Scan for the cell matching the given text and deliver its (x, y) coordinate at center. 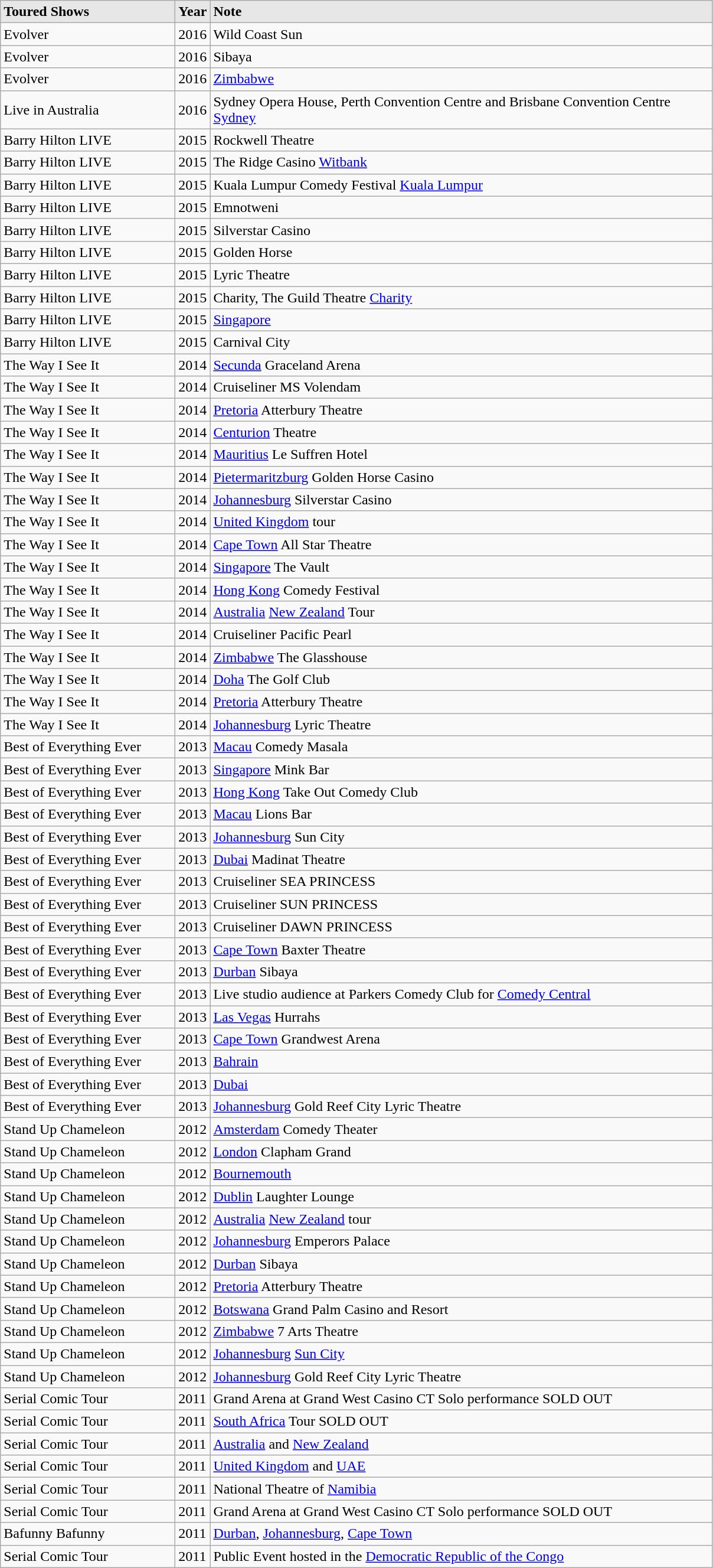
Public Event hosted in the Democratic Republic of the Congo (462, 1556)
Australia New Zealand Tour (462, 612)
Pietermaritzburg Golden Horse Casino (462, 477)
Bafunny Bafunny (88, 1534)
Live in Australia (88, 110)
Emnotweni (462, 207)
Charity, The Guild Theatre Charity (462, 297)
Botswana Grand Palm Casino and Resort (462, 1309)
Johannesburg Silverstar Casino (462, 500)
South Africa Tour SOLD OUT (462, 1422)
Cape Town Grandwest Arena (462, 1039)
Centurion Theatre (462, 432)
Hong Kong Take Out Comedy Club (462, 792)
Carnival City (462, 343)
National Theatre of Namibia (462, 1489)
Zimbabwe The Glasshouse (462, 657)
United Kingdom tour (462, 522)
Wild Coast Sun (462, 34)
Johannesburg Emperors Palace (462, 1241)
Dubai Madinat Theatre (462, 859)
Toured Shows (88, 12)
London Clapham Grand (462, 1152)
Silverstar Casino (462, 230)
Cruiseliner Pacific Pearl (462, 634)
Cruiseliner SEA PRINCESS (462, 882)
Doha The Golf Club (462, 680)
Las Vegas Hurrahs (462, 1016)
Mauritius Le Suffren Hotel (462, 455)
Zimbabwe (462, 79)
Singapore The Vault (462, 567)
Singapore (462, 320)
Johannesburg Lyric Theatre (462, 725)
Zimbabwe 7 Arts Theatre (462, 1331)
Rockwell Theatre (462, 140)
Sydney Opera House, Perth Convention Centre and Brisbane Convention Centre Sydney (462, 110)
Cape Town Baxter Theatre (462, 949)
Hong Kong Comedy Festival (462, 589)
Secunda Graceland Arena (462, 365)
Golden Horse (462, 252)
Live studio audience at Parkers Comedy Club for Comedy Central (462, 994)
Australia New Zealand tour (462, 1219)
Kuala Lumpur Comedy Festival Kuala Lumpur (462, 185)
Bahrain (462, 1062)
Dublin Laughter Lounge (462, 1197)
Cape Town All Star Theatre (462, 545)
Macau Lions Bar (462, 814)
Singapore Mink Bar (462, 770)
United Kingdom and UAE (462, 1466)
Cruiseliner MS Volendam (462, 387)
Cruiseliner SUN PRINCESS (462, 904)
The Ridge Casino Witbank (462, 162)
Dubai (462, 1084)
Year (192, 12)
Bournemouth (462, 1174)
Amsterdam Comedy Theater (462, 1129)
Note (462, 12)
Australia and New Zealand (462, 1444)
Sibaya (462, 57)
Lyric Theatre (462, 275)
Cruiseliner DAWN PRINCESS (462, 927)
Durban, Johannesburg, Cape Town (462, 1534)
Macau Comedy Masala (462, 747)
